Return the [x, y] coordinate for the center point of the cell that contains the specified text.  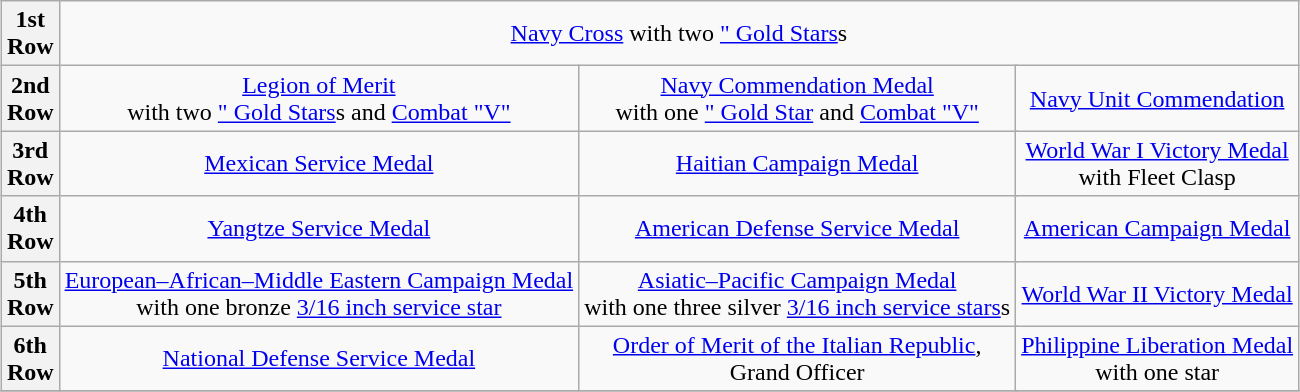
Philippine Liberation Medal with one star [1158, 358]
European–African–Middle Eastern Campaign Medal with one bronze 3/16 inch service star [319, 294]
6th Row [30, 358]
Order of Merit of the Italian Republic, Grand Officer [798, 358]
4th Row [30, 228]
Navy Unit Commendation [1158, 98]
Mexican Service Medal [319, 164]
Legion of Merit with two " Gold Starss and Combat "V" [319, 98]
American Campaign Medal [1158, 228]
Yangtze Service Medal [319, 228]
Asiatic–Pacific Campaign Medal with one three silver 3/16 inch service starss [798, 294]
5th Row [30, 294]
1st Row [30, 34]
Navy Commendation Medal with one " Gold Star and Combat "V" [798, 98]
National Defense Service Medal [319, 358]
World War II Victory Medal [1158, 294]
American Defense Service Medal [798, 228]
2nd Row [30, 98]
World War I Victory Medal with Fleet Clasp [1158, 164]
Navy Cross with two " Gold Starss [679, 34]
Haitian Campaign Medal [798, 164]
3rd Row [30, 164]
